Pinpoint the cell where the given text exists, returning its [x, y] midpoint coordinate. 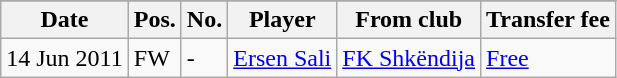
FK Shkëndija [409, 58]
No. [204, 20]
Transfer fee [548, 20]
Player [282, 20]
FW [154, 58]
Ersen Sali [282, 58]
Date [65, 20]
Pos. [154, 20]
Free [548, 58]
14 Jun 2011 [65, 58]
From club [409, 20]
- [204, 58]
